Provide the (x, y) coordinate of the cell's center where the given text is located.  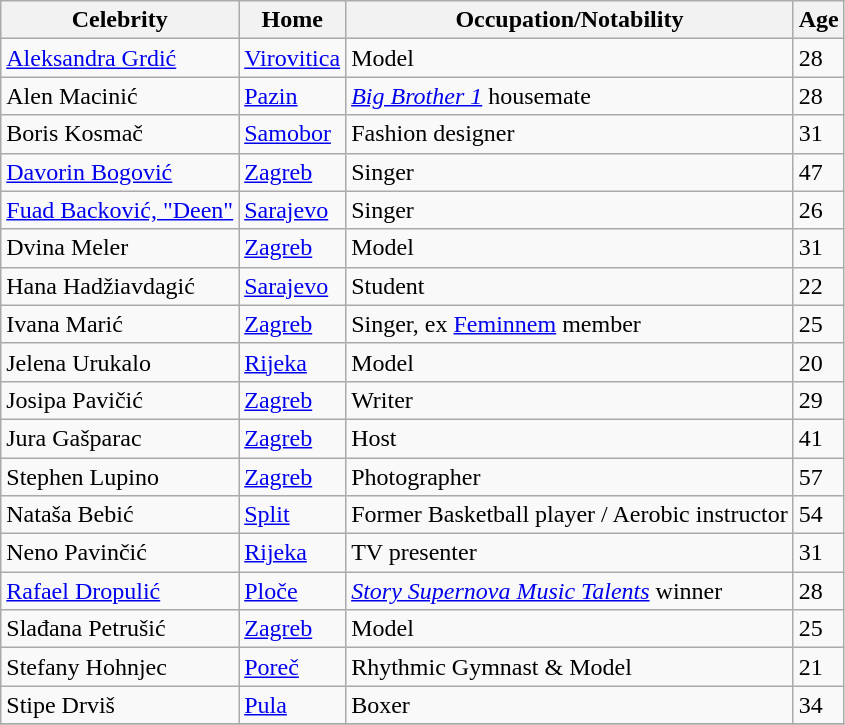
Hana Hadžiavdagić (120, 286)
Stefany Hohnjec (120, 667)
Josipa Pavičić (120, 400)
Fuad Backović, "Deen" (120, 210)
41 (818, 438)
Photographer (570, 477)
Dvina Meler (120, 248)
54 (818, 515)
Student (570, 286)
29 (818, 400)
21 (818, 667)
Writer (570, 400)
26 (818, 210)
Rafael Dropulić (120, 591)
Pazin (292, 96)
Host (570, 438)
Rhythmic Gymnast & Model (570, 667)
20 (818, 362)
Stipe Drviš (120, 705)
Story Supernova Music Talents winner (570, 591)
Nataša Bebić (120, 515)
34 (818, 705)
Boxer (570, 705)
Neno Pavinčić (120, 553)
TV presenter (570, 553)
Poreč (292, 667)
Jelena Urukalo (120, 362)
Celebrity (120, 20)
Davorin Bogović (120, 172)
22 (818, 286)
Ivana Marić (120, 324)
47 (818, 172)
Home (292, 20)
Split (292, 515)
Former Basketball player / Aerobic instructor (570, 515)
Alen Macinić (120, 96)
Fashion designer (570, 134)
Boris Kosmač (120, 134)
Stephen Lupino (120, 477)
57 (818, 477)
Occupation/Notability (570, 20)
Aleksandra Grdić (120, 58)
Pula (292, 705)
Age (818, 20)
Jura Gašparac (120, 438)
Virovitica (292, 58)
Ploče (292, 591)
Slađana Petrušić (120, 629)
Singer, ex Feminnem member (570, 324)
Big Brother 1 housemate (570, 96)
Samobor (292, 134)
